Search for the cell housing the specified text and yield its (X, Y) center coordinate. 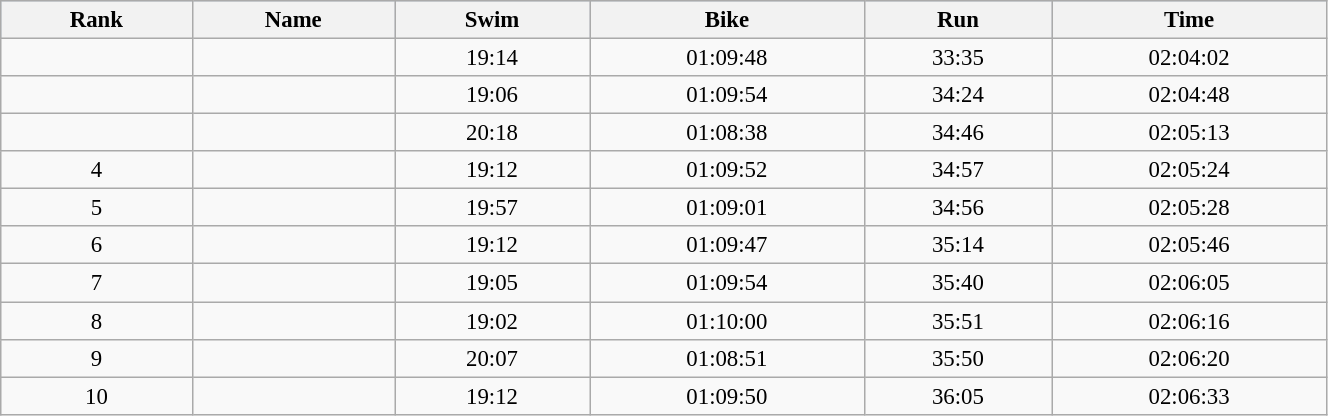
19:14 (492, 58)
19:02 (492, 321)
01:09:01 (728, 208)
02:04:02 (1190, 58)
6 (96, 245)
8 (96, 321)
9 (96, 358)
02:06:16 (1190, 321)
01:08:51 (728, 358)
34:57 (958, 170)
Bike (728, 20)
34:46 (958, 133)
01:09:50 (728, 396)
34:24 (958, 95)
02:06:05 (1190, 283)
34:56 (958, 208)
Swim (492, 20)
02:06:20 (1190, 358)
4 (96, 170)
02:05:13 (1190, 133)
02:05:28 (1190, 208)
Rank (96, 20)
19:05 (492, 283)
20:07 (492, 358)
01:09:52 (728, 170)
5 (96, 208)
19:06 (492, 95)
Name (294, 20)
35:40 (958, 283)
01:09:47 (728, 245)
20:18 (492, 133)
10 (96, 396)
02:04:48 (1190, 95)
02:06:33 (1190, 396)
35:50 (958, 358)
01:10:00 (728, 321)
7 (96, 283)
35:14 (958, 245)
19:57 (492, 208)
Time (1190, 20)
01:08:38 (728, 133)
Run (958, 20)
36:05 (958, 396)
33:35 (958, 58)
02:05:24 (1190, 170)
35:51 (958, 321)
01:09:48 (728, 58)
02:05:46 (1190, 245)
